Identify which cell holds the provided text, then report its [x, y] central coordinate. 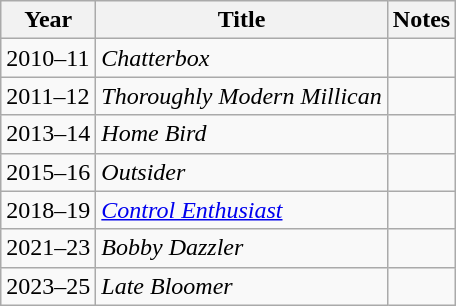
Late Bloomer [242, 286]
Title [242, 20]
2013–14 [48, 134]
2023–25 [48, 286]
Thoroughly Modern Millican [242, 96]
Outsider [242, 172]
2010–11 [48, 58]
Home Bird [242, 134]
2018–19 [48, 210]
Notes [421, 20]
Bobby Dazzler [242, 248]
2011–12 [48, 96]
2021–23 [48, 248]
Control Enthusiast [242, 210]
Chatterbox [242, 58]
2015–16 [48, 172]
Year [48, 20]
